Determine the (X, Y) coordinate at the center of the cell enclosing the given text.  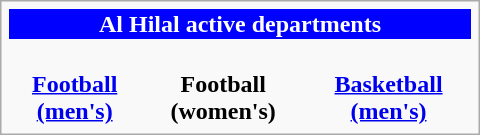
Football(women's) (223, 84)
Basketball(men's) (388, 84)
Football(men's) (74, 84)
Al Hilal active departments (240, 24)
